Identify which cell holds the provided text, then report its [X, Y] central coordinate. 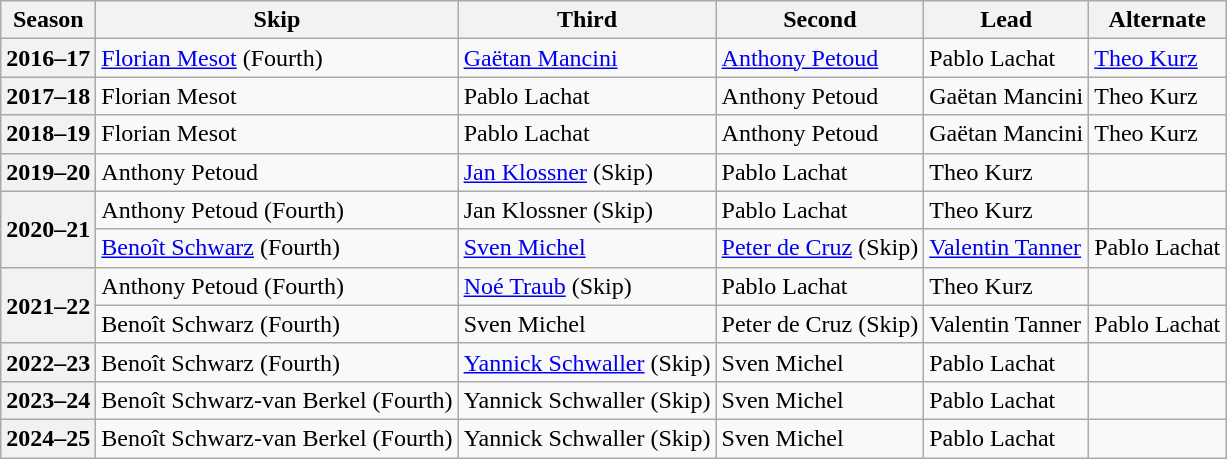
2016–17 [48, 58]
2024–25 [48, 438]
Florian Mesot (Fourth) [277, 58]
2017–18 [48, 96]
2023–24 [48, 400]
Lead [1006, 20]
Skip [277, 20]
2018–19 [48, 134]
2019–20 [48, 172]
Season [48, 20]
2021–22 [48, 305]
Second [820, 20]
2022–23 [48, 362]
2020–21 [48, 229]
Third [587, 20]
Noé Traub (Skip) [587, 286]
Alternate [1158, 20]
